Return (x, y) of the center of cell containing provided text 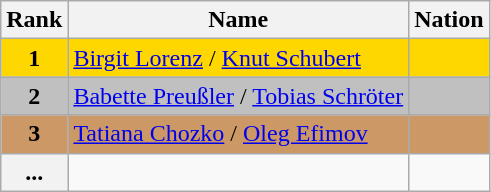
Babette Preußler / Tobias Schröter (238, 96)
Birgit Lorenz / Knut Schubert (238, 58)
Tatiana Chozko / Oleg Efimov (238, 134)
3 (34, 134)
Name (238, 20)
Rank (34, 20)
2 (34, 96)
Nation (449, 20)
1 (34, 58)
... (34, 172)
